Return (x, y) of the center of cell containing provided text 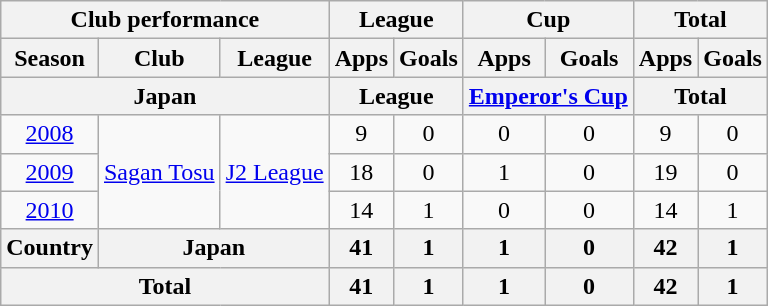
2009 (50, 172)
J2 League (274, 172)
Sagan Tosu (159, 172)
19 (665, 172)
2010 (50, 210)
2008 (50, 134)
Emperor's Cup (548, 96)
Club performance (165, 20)
18 (361, 172)
Country (50, 248)
Club (159, 58)
Season (50, 58)
Cup (548, 20)
